Locate the cell with the specified text and output its [x, y] center coordinate. 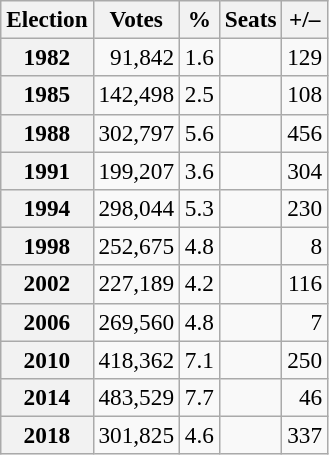
% [199, 19]
7.1 [199, 359]
1982 [47, 57]
1991 [47, 170]
1985 [47, 95]
1988 [47, 133]
252,675 [136, 246]
483,529 [136, 397]
337 [305, 435]
2014 [47, 397]
250 [305, 359]
269,560 [136, 322]
2.5 [199, 95]
5.6 [199, 133]
199,207 [136, 170]
301,825 [136, 435]
302,797 [136, 133]
129 [305, 57]
2002 [47, 284]
142,498 [136, 95]
46 [305, 397]
Election [47, 19]
1.6 [199, 57]
116 [305, 284]
Votes [136, 19]
418,362 [136, 359]
2006 [47, 322]
7.7 [199, 397]
4.2 [199, 284]
2018 [47, 435]
108 [305, 95]
8 [305, 246]
230 [305, 208]
2010 [47, 359]
Seats [250, 19]
3.6 [199, 170]
1994 [47, 208]
227,189 [136, 284]
91,842 [136, 57]
298,044 [136, 208]
+/– [305, 19]
5.3 [199, 208]
304 [305, 170]
4.6 [199, 435]
456 [305, 133]
1998 [47, 246]
7 [305, 322]
